From the cell containing the given text, extract its center point as [X, Y] coordinate. 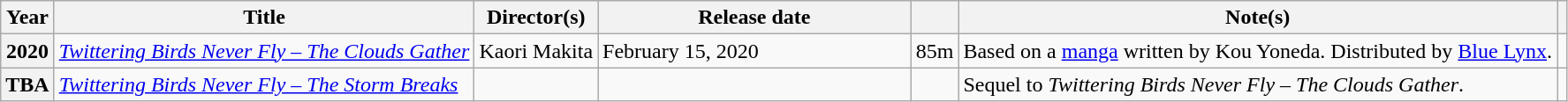
Sequel to Twittering Birds Never Fly – The Clouds Gather. [1258, 84]
TBA [27, 84]
Director(s) [536, 18]
Release date [754, 18]
February 15, 2020 [754, 51]
Based on a manga written by Kou Yoneda. Distributed by Blue Lynx. [1258, 51]
Kaori Makita [536, 51]
Title [264, 18]
2020 [27, 51]
Note(s) [1258, 18]
Year [27, 18]
Twittering Birds Never Fly – The Storm Breaks [264, 84]
85m [935, 51]
Twittering Birds Never Fly – The Clouds Gather [264, 51]
